Pinpoint the cell where the given text exists, returning its (X, Y) midpoint coordinate. 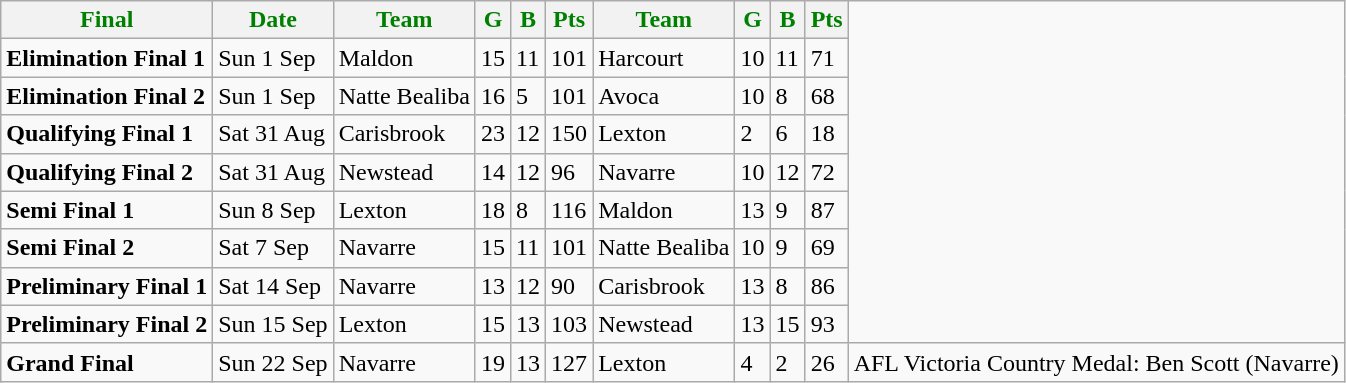
150 (570, 134)
116 (570, 210)
Semi Final 1 (107, 210)
14 (492, 172)
Date (273, 20)
Avoca (664, 96)
Preliminary Final 2 (107, 324)
6 (788, 134)
Sun 15 Sep (273, 324)
96 (570, 172)
93 (826, 324)
87 (826, 210)
Harcourt (664, 58)
90 (570, 286)
69 (826, 248)
Semi Final 2 (107, 248)
Elimination Final 1 (107, 58)
71 (826, 58)
Preliminary Final 1 (107, 286)
5 (528, 96)
127 (570, 362)
Sun 22 Sep (273, 362)
Sat 7 Sep (273, 248)
19 (492, 362)
Qualifying Final 1 (107, 134)
86 (826, 286)
72 (826, 172)
Elimination Final 2 (107, 96)
AFL Victoria Country Medal: Ben Scott (Navarre) (1096, 362)
26 (826, 362)
Sun 8 Sep (273, 210)
Qualifying Final 2 (107, 172)
Grand Final (107, 362)
4 (752, 362)
Sat 14 Sep (273, 286)
Final (107, 20)
103 (570, 324)
23 (492, 134)
68 (826, 96)
16 (492, 96)
